Identify which cell holds the provided text, then report its [x, y] central coordinate. 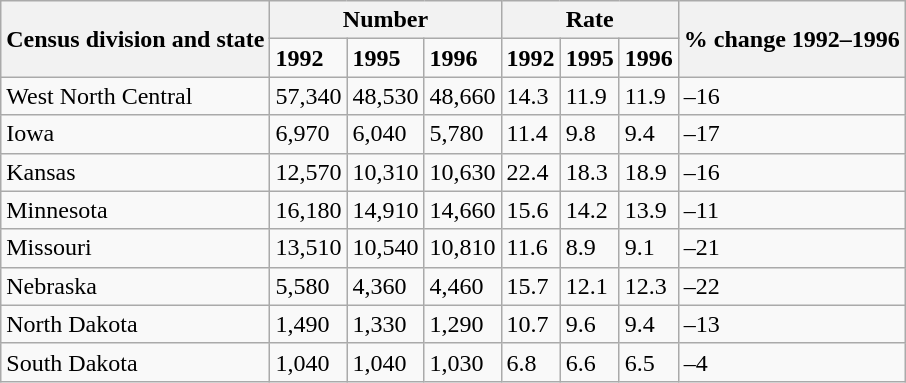
–11 [792, 210]
6,040 [386, 134]
% change 1992–1996 [792, 39]
11.4 [530, 134]
North Dakota [136, 324]
13.9 [648, 210]
1,030 [462, 362]
–22 [792, 286]
4,460 [462, 286]
–17 [792, 134]
6.6 [590, 362]
12.3 [648, 286]
1,290 [462, 324]
Rate [590, 20]
6,970 [308, 134]
10,540 [386, 248]
9.1 [648, 248]
15.6 [530, 210]
10,630 [462, 172]
57,340 [308, 96]
5,780 [462, 134]
–21 [792, 248]
14.3 [530, 96]
12.1 [590, 286]
15.7 [530, 286]
Minnesota [136, 210]
48,660 [462, 96]
48,530 [386, 96]
12,570 [308, 172]
6.8 [530, 362]
Missouri [136, 248]
18.9 [648, 172]
16,180 [308, 210]
10.7 [530, 324]
11.6 [530, 248]
9.8 [590, 134]
Census division and state [136, 39]
5,580 [308, 286]
9.6 [590, 324]
14,910 [386, 210]
Iowa [136, 134]
8.9 [590, 248]
13,510 [308, 248]
10,310 [386, 172]
West North Central [136, 96]
14.2 [590, 210]
–13 [792, 324]
14,660 [462, 210]
10,810 [462, 248]
18.3 [590, 172]
4,360 [386, 286]
1,330 [386, 324]
22.4 [530, 172]
–4 [792, 362]
6.5 [648, 362]
Number [386, 20]
1,490 [308, 324]
Kansas [136, 172]
Nebraska [136, 286]
South Dakota [136, 362]
